Extract the [X, Y] coordinate from the center of the cell holding the provided text.  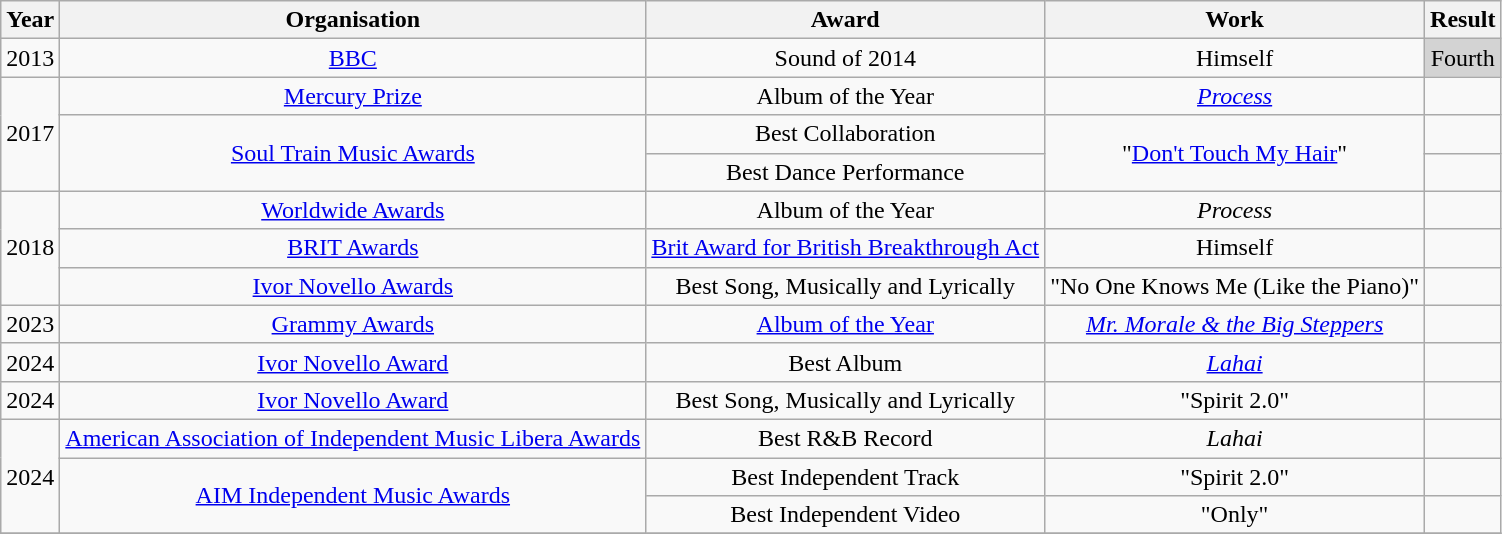
Year [30, 20]
Result [1463, 20]
Mr. Morale & the Big Steppers [1235, 324]
2017 [30, 134]
Fourth [1463, 58]
Work [1235, 20]
Best Album [846, 362]
Grammy Awards [353, 324]
AIM Independent Music Awards [353, 496]
Ivor Novello Awards [353, 286]
Sound of 2014 [846, 58]
2023 [30, 324]
Soul Train Music Awards [353, 153]
Brit Award for British Breakthrough Act [846, 248]
Best Independent Track [846, 477]
Best R&B Record [846, 438]
BBC [353, 58]
"Don't Touch My Hair" [1235, 153]
Best Collaboration [846, 134]
Organisation [353, 20]
"No One Knows Me (Like the Piano)" [1235, 286]
BRIT Awards [353, 248]
2013 [30, 58]
Mercury Prize [353, 96]
Best Dance Performance [846, 172]
Best Independent Video [846, 515]
Worldwide Awards [353, 210]
"Only" [1235, 515]
American Association of Independent Music Libera Awards [353, 438]
Award [846, 20]
2018 [30, 248]
